Pinpoint the cell where the given text exists, returning its (x, y) midpoint coordinate. 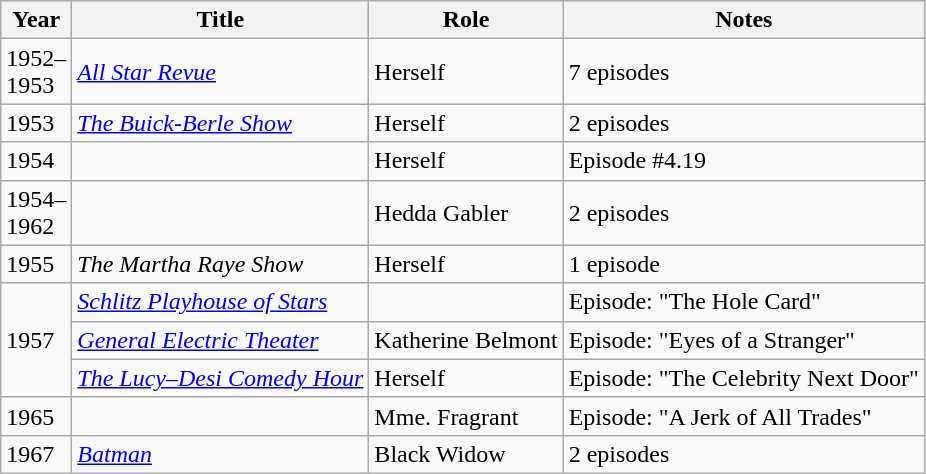
1952–1953 (36, 72)
Batman (220, 454)
1955 (36, 264)
1953 (36, 123)
Episode: "The Hole Card" (744, 302)
Year (36, 20)
1954–1962 (36, 212)
Black Widow (466, 454)
The Martha Raye Show (220, 264)
Episode #4.19 (744, 161)
Title (220, 20)
1967 (36, 454)
All Star Revue (220, 72)
1 episode (744, 264)
Role (466, 20)
Episode: "Eyes of a Stranger" (744, 340)
1965 (36, 416)
1954 (36, 161)
The Lucy–Desi Comedy Hour (220, 378)
Schlitz Playhouse of Stars (220, 302)
7 episodes (744, 72)
Notes (744, 20)
Episode: "The Celebrity Next Door" (744, 378)
Hedda Gabler (466, 212)
1957 (36, 340)
Mme. Fragrant (466, 416)
Episode: "A Jerk of All Trades" (744, 416)
Katherine Belmont (466, 340)
General Electric Theater (220, 340)
The Buick-Berle Show (220, 123)
